Detect which cell encompasses the target text, then output its (x, y) center coordinate. 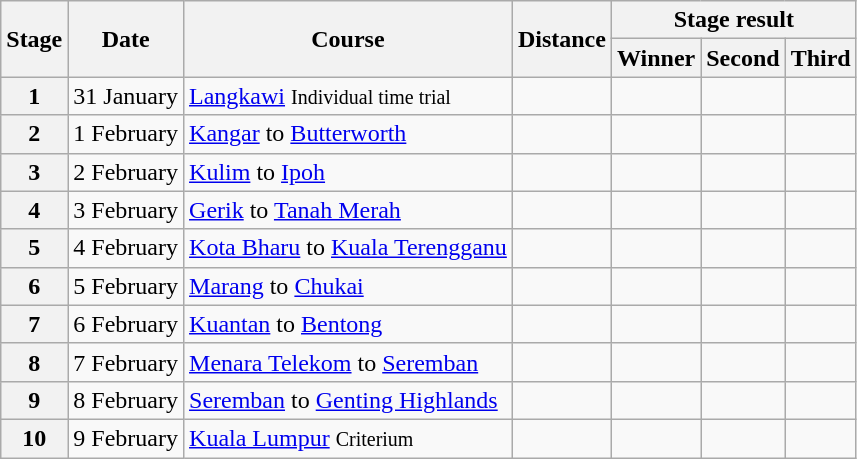
31 January (126, 96)
9 February (126, 438)
9 (34, 400)
6 February (126, 324)
8 (34, 362)
Stage result (734, 20)
Second (743, 58)
2 (34, 134)
Gerik to Tanah Merah (348, 210)
Third (820, 58)
Course (348, 39)
5 February (126, 286)
5 (34, 248)
Kota Bharu to Kuala Terengganu (348, 248)
Kuala Lumpur Criterium (348, 438)
Stage (34, 39)
8 February (126, 400)
3 (34, 172)
7 (34, 324)
Langkawi Individual time trial (348, 96)
Kangar to Butterworth (348, 134)
Date (126, 39)
Kulim to Ipoh (348, 172)
Kuantan to Bentong (348, 324)
4 February (126, 248)
6 (34, 286)
Seremban to Genting Highlands (348, 400)
Marang to Chukai (348, 286)
Menara Telekom to Seremban (348, 362)
2 February (126, 172)
7 February (126, 362)
3 February (126, 210)
Distance (562, 39)
10 (34, 438)
1 February (126, 134)
4 (34, 210)
1 (34, 96)
Winner (656, 58)
